Return (X, Y) of the center of cell containing provided text 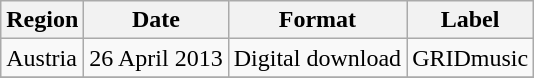
GRIDmusic (470, 58)
26 April 2013 (156, 58)
Digital download (317, 58)
Label (470, 20)
Date (156, 20)
Region (42, 20)
Format (317, 20)
Austria (42, 58)
